Capture the cell that displays the provided text and extract its (X, Y) central coordinate. 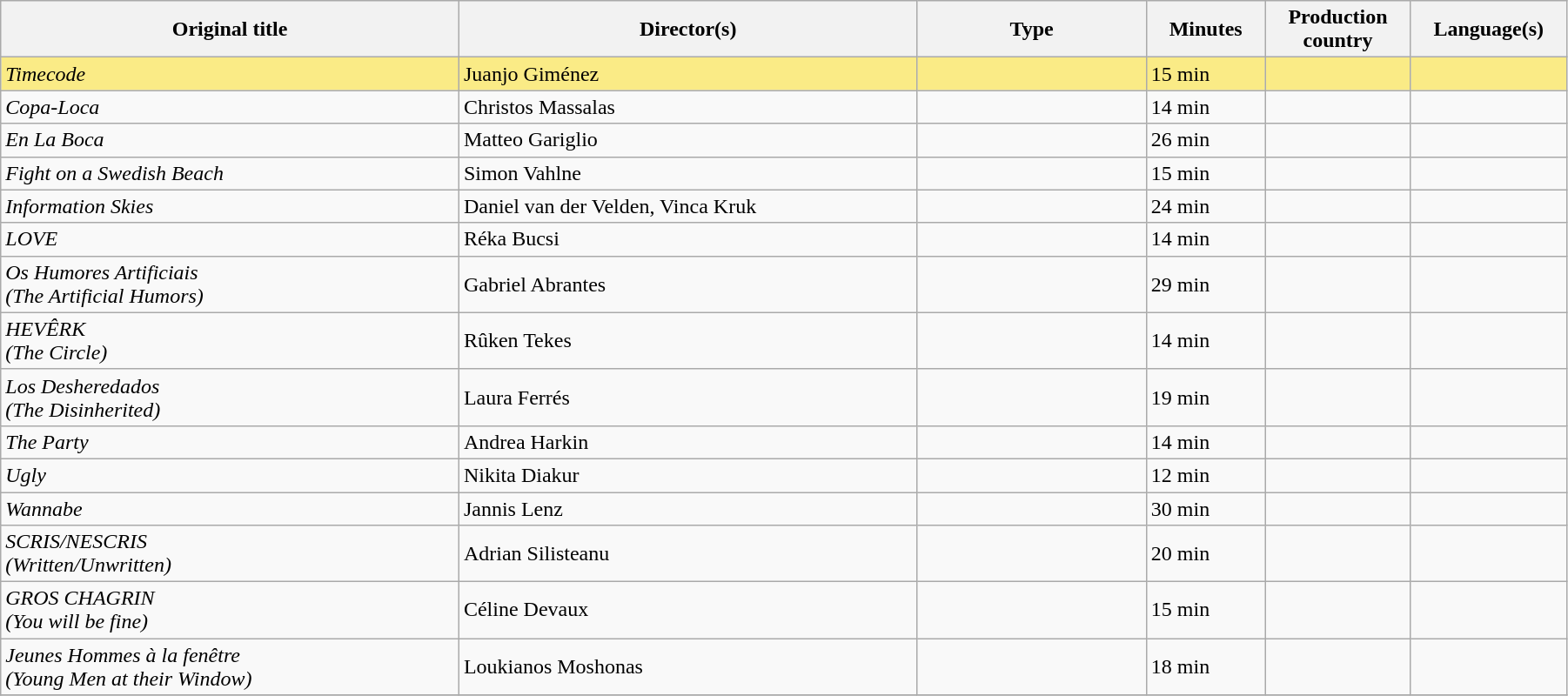
LOVE (230, 239)
Loukianos Moshonas (687, 666)
Director(s) (687, 30)
Réka Bucsi (687, 239)
Daniel van der Velden, Vinca Kruk (687, 206)
SCRIS/NESCRIS (Written/Unwritten) (230, 553)
En La Boca (230, 140)
Los Desheredados (The Disinherited) (230, 397)
Matteo Gariglio (687, 140)
Minutes (1206, 30)
Gabriel Abrantes (687, 284)
Type (1032, 30)
Original title (230, 30)
18 min (1206, 666)
GROS CHAGRIN (You will be fine) (230, 611)
Information Skies (230, 206)
Simon Vahlne (687, 173)
24 min (1206, 206)
19 min (1206, 397)
Jeunes Hommes à la fenêtre (Young Men at their Window) (230, 666)
Jannis Lenz (687, 509)
Juanjo Giménez (687, 74)
Laura Ferrés (687, 397)
Fight on a Swedish Beach (230, 173)
Ugly (230, 475)
Timecode (230, 74)
The Party (230, 442)
Christos Massalas (687, 107)
HEVÊRK (The Circle) (230, 341)
Copa-Loca (230, 107)
Andrea Harkin (687, 442)
12 min (1206, 475)
Wannabe (230, 509)
Production country (1338, 30)
Language(s) (1488, 30)
29 min (1206, 284)
Os Humores Artificiais (The Artificial Humors) (230, 284)
30 min (1206, 509)
Rûken Tekes (687, 341)
Nikita Diakur (687, 475)
20 min (1206, 553)
Adrian Silisteanu (687, 553)
Céline Devaux (687, 611)
26 min (1206, 140)
